Locate the cell with the specified text and output its [x, y] center coordinate. 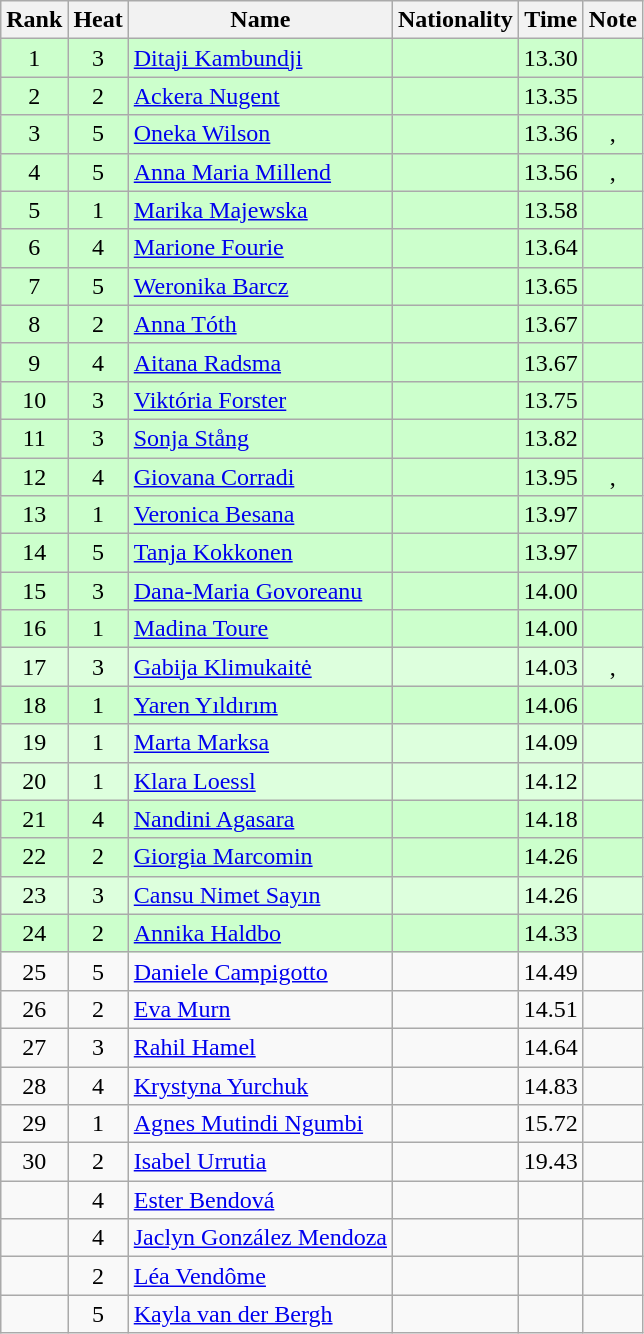
Note [612, 20]
30 [34, 1162]
Giovana Corradi [260, 477]
14.18 [550, 819]
14.06 [550, 705]
15.72 [550, 1124]
13.75 [550, 400]
14.51 [550, 1009]
Agnes Mutindi Ngumbi [260, 1124]
Ackera Nugent [260, 96]
Cansu Nimet Sayın [260, 895]
10 [34, 400]
13 [34, 515]
Rank [34, 20]
13.56 [550, 172]
14.12 [550, 781]
Heat [98, 20]
Ester Bendová [260, 1200]
14.64 [550, 1047]
Eva Murn [260, 1009]
13.58 [550, 210]
9 [34, 362]
19 [34, 743]
14 [34, 553]
22 [34, 857]
Madina Toure [260, 629]
Gabija Klimukaitė [260, 667]
Anna Maria Millend [260, 172]
Weronika Barcz [260, 286]
Marta Marksa [260, 743]
Marika Majewska [260, 210]
Annika Haldbo [260, 933]
13.64 [550, 248]
27 [34, 1047]
14.03 [550, 667]
Aitana Radsma [260, 362]
Rahil Hamel [260, 1047]
Viktória Forster [260, 400]
13.95 [550, 477]
13.30 [550, 58]
Sonja Stång [260, 438]
Marione Fourie [260, 248]
Daniele Campigotto [260, 971]
13.35 [550, 96]
Anna Tóth [260, 324]
7 [34, 286]
Isabel Urrutia [260, 1162]
15 [34, 591]
Ditaji Kambundji [260, 58]
13.82 [550, 438]
Krystyna Yurchuk [260, 1085]
11 [34, 438]
Time [550, 20]
Klara Loessl [260, 781]
13.36 [550, 134]
Dana-Maria Govoreanu [260, 591]
17 [34, 667]
20 [34, 781]
18 [34, 705]
14.83 [550, 1085]
14.49 [550, 971]
21 [34, 819]
Veronica Besana [260, 515]
25 [34, 971]
Name [260, 20]
14.33 [550, 933]
Nationality [456, 20]
8 [34, 324]
12 [34, 477]
Nandini Agasara [260, 819]
24 [34, 933]
Oneka Wilson [260, 134]
Yaren Yıldırım [260, 705]
Giorgia Marcomin [260, 857]
16 [34, 629]
28 [34, 1085]
Jaclyn González Mendoza [260, 1238]
23 [34, 895]
13.65 [550, 286]
14.09 [550, 743]
Léa Vendôme [260, 1276]
29 [34, 1124]
Tanja Kokkonen [260, 553]
19.43 [550, 1162]
Kayla van der Bergh [260, 1314]
26 [34, 1009]
6 [34, 248]
